Pinpoint the cell where the given text exists, returning its [X, Y] midpoint coordinate. 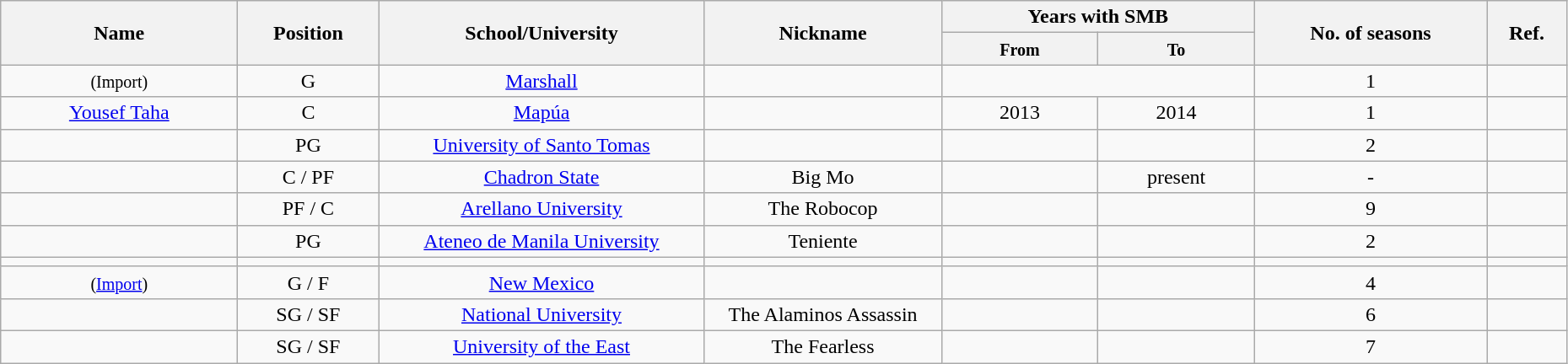
2014 [1177, 113]
Arellano University [542, 209]
From [1020, 49]
C [309, 113]
The Fearless [823, 346]
School/University [542, 33]
University of Santo Tomas [542, 145]
To [1177, 49]
C / PF [309, 177]
Chadron State [542, 177]
Years with SMB [1098, 17]
No. of seasons [1370, 33]
Big Mo [823, 177]
Mapúa [542, 113]
The Robocop [823, 209]
Position [309, 33]
Ateneo de Manila University [542, 241]
Marshall [542, 81]
Teniente [823, 241]
The Alaminos Assassin [823, 314]
G / F [309, 282]
present [1177, 177]
9 [1370, 209]
7 [1370, 346]
6 [1370, 314]
Name [120, 33]
Nickname [823, 33]
University of the East [542, 346]
- [1370, 177]
New Mexico [542, 282]
G [309, 81]
PF / C [309, 209]
Ref. [1527, 33]
Yousef Taha [120, 113]
2013 [1020, 113]
National University [542, 314]
4 [1370, 282]
